Pinpoint the cell where the given text exists, returning its [x, y] midpoint coordinate. 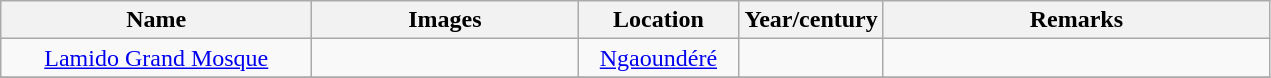
Ngaoundéré [658, 58]
Remarks [1076, 20]
Name [156, 20]
Images [445, 20]
Lamido Grand Mosque [156, 58]
Year/century [811, 20]
Location [658, 20]
